Identify which cell holds the provided text, then report its (X, Y) central coordinate. 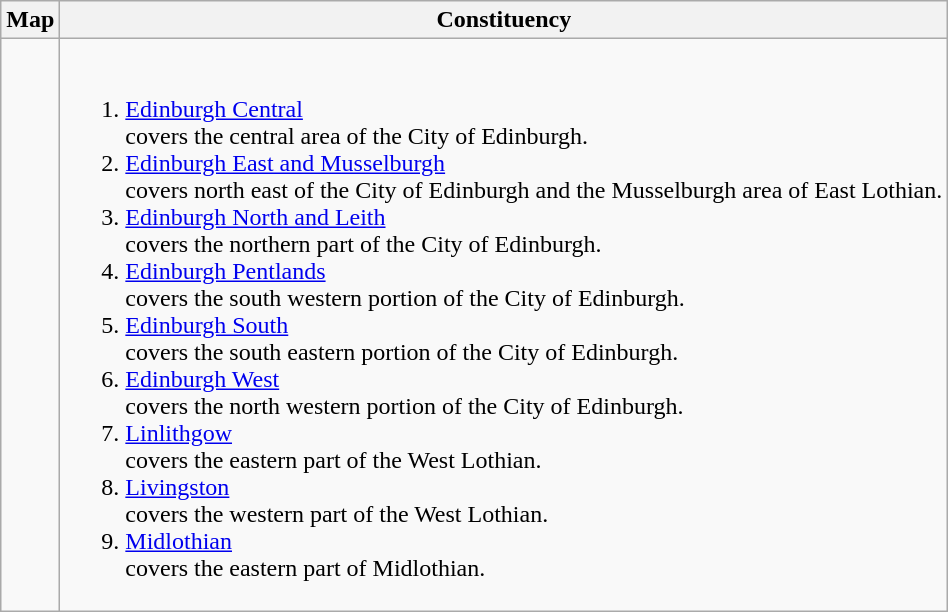
Constituency (504, 20)
Map (30, 20)
